Determine the [X, Y] coordinate at the center of the cell enclosing the given text.  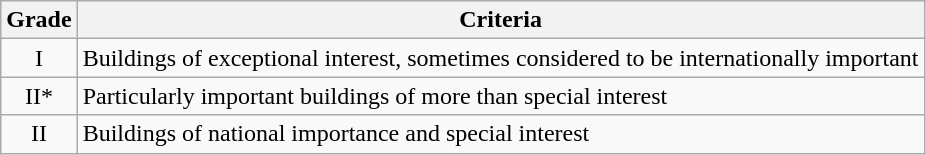
II* [39, 96]
Buildings of exceptional interest, sometimes considered to be internationally important [500, 58]
II [39, 134]
Buildings of national importance and special interest [500, 134]
Criteria [500, 20]
Grade [39, 20]
I [39, 58]
Particularly important buildings of more than special interest [500, 96]
